Provide the (x, y) coordinate of the cell's center where the given text is located.  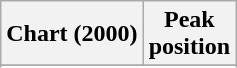
Peakposition (189, 34)
Chart (2000) (72, 34)
